Identify which cell holds the provided text, then report its (x, y) central coordinate. 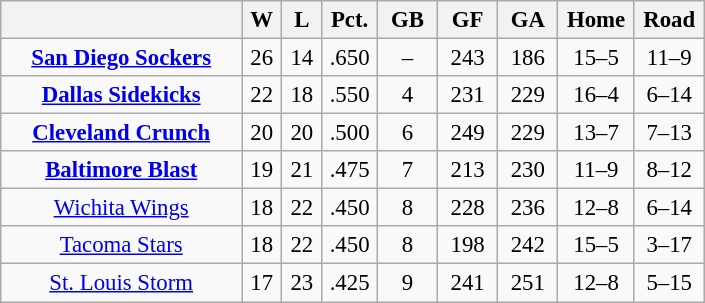
3–17 (669, 245)
.475 (350, 170)
241 (468, 283)
9 (407, 283)
186 (528, 58)
Road (669, 20)
7–13 (669, 133)
.550 (350, 95)
231 (468, 95)
Tacoma Stars (122, 245)
– (407, 58)
242 (528, 245)
GB (407, 20)
.500 (350, 133)
26 (262, 58)
San Diego Sockers (122, 58)
L (302, 20)
198 (468, 245)
23 (302, 283)
Pct. (350, 20)
.650 (350, 58)
21 (302, 170)
8–12 (669, 170)
Dallas Sidekicks (122, 95)
230 (528, 170)
Baltimore Blast (122, 170)
GF (468, 20)
W (262, 20)
Cleveland Crunch (122, 133)
243 (468, 58)
5–15 (669, 283)
4 (407, 95)
236 (528, 208)
13–7 (596, 133)
251 (528, 283)
.425 (350, 283)
St. Louis Storm (122, 283)
228 (468, 208)
213 (468, 170)
17 (262, 283)
Home (596, 20)
7 (407, 170)
14 (302, 58)
Wichita Wings (122, 208)
GA (528, 20)
249 (468, 133)
6 (407, 133)
16–4 (596, 95)
19 (262, 170)
